Search for the cell housing the specified text and yield its (x, y) center coordinate. 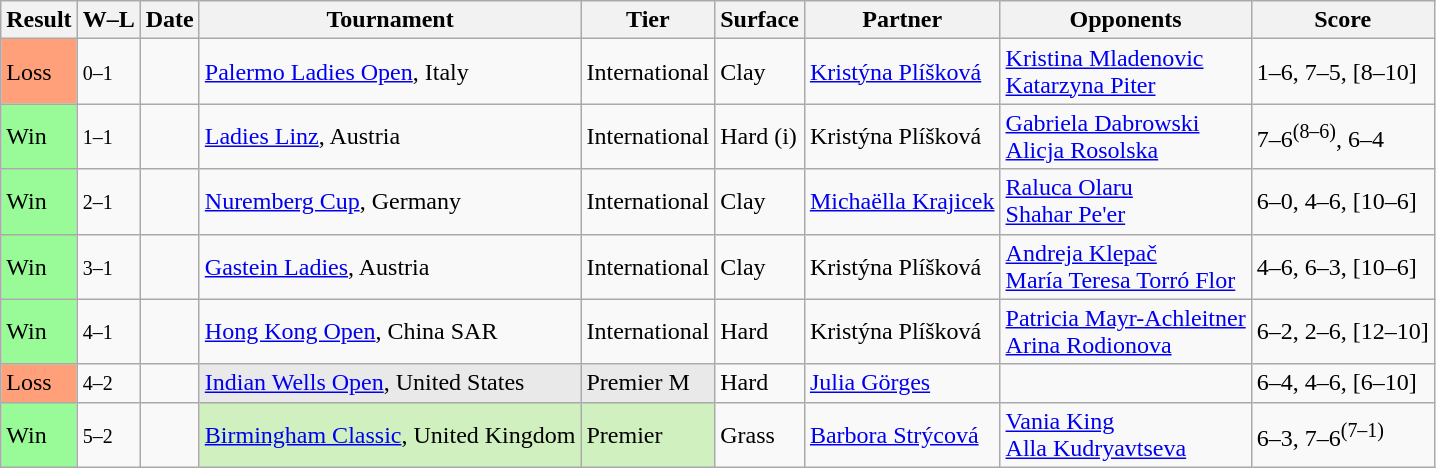
6–3, 7–6(7–1) (1342, 434)
Kristina Mladenovic Katarzyna Piter (1126, 72)
Opponents (1126, 20)
6–4, 4–6, [6–10] (1342, 383)
W–L (108, 20)
Premier (648, 434)
Score (1342, 20)
Hong Kong Open, China SAR (390, 332)
4–6, 6–3, [10–6] (1342, 266)
5–2 (108, 434)
Michaëlla Krajicek (902, 202)
Tier (648, 20)
Andreja Klepač María Teresa Torró Flor (1126, 266)
2–1 (108, 202)
Julia Görges (902, 383)
Partner (902, 20)
1–1 (108, 136)
Vania King Alla Kudryavtseva (1126, 434)
Gabriela Dabrowski Alicja Rosolska (1126, 136)
Ladies Linz, Austria (390, 136)
Gastein Ladies, Austria (390, 266)
1–6, 7–5, [8–10] (1342, 72)
Raluca Olaru Shahar Pe'er (1126, 202)
0–1 (108, 72)
6–2, 2–6, [12–10] (1342, 332)
Birmingham Classic, United Kingdom (390, 434)
Palermo Ladies Open, Italy (390, 72)
Barbora Strýcová (902, 434)
Result (39, 20)
Indian Wells Open, United States (390, 383)
6–0, 4–6, [10–6] (1342, 202)
Date (170, 20)
3–1 (108, 266)
7–6(8–6), 6–4 (1342, 136)
Surface (760, 20)
Nuremberg Cup, Germany (390, 202)
Tournament (390, 20)
Hard (i) (760, 136)
Grass (760, 434)
4–1 (108, 332)
Patricia Mayr-Achleitner Arina Rodionova (1126, 332)
Premier M (648, 383)
4–2 (108, 383)
